For the text-containing cell, return its midpoint in [x, y] coordinate format. 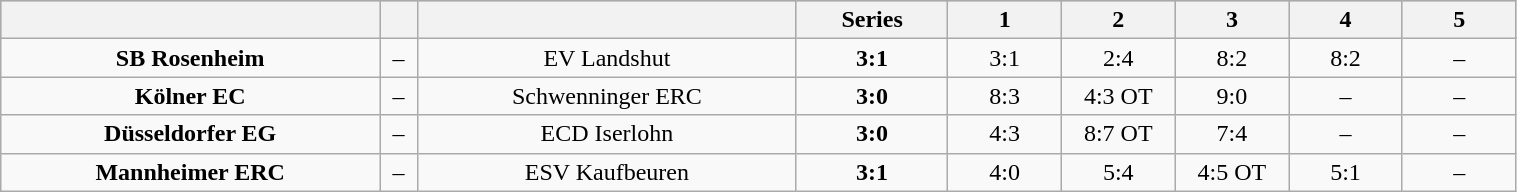
ECD Iserlohn [606, 134]
Kölner EC [190, 96]
4:0 [1005, 172]
EV Landshut [606, 58]
Mannheimer ERC [190, 172]
5:1 [1346, 172]
8:3 [1005, 96]
7:4 [1232, 134]
Series [872, 20]
9:0 [1232, 96]
1 [1005, 20]
SB Rosenheim [190, 58]
4:3 OT [1118, 96]
3 [1232, 20]
Düsseldorfer EG [190, 134]
5:4 [1118, 172]
2 [1118, 20]
ESV Kaufbeuren [606, 172]
4:3 [1005, 134]
5 [1459, 20]
8:7 OT [1118, 134]
2:4 [1118, 58]
Schwenninger ERC [606, 96]
4:5 OT [1232, 172]
4 [1346, 20]
